Search for the cell housing the specified text and yield its (x, y) center coordinate. 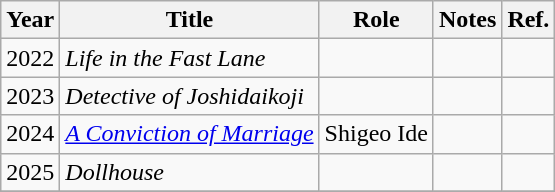
A Conviction of Marriage (190, 134)
Year (30, 20)
Detective of Joshidaikoji (190, 96)
2024 (30, 134)
Life in the Fast Lane (190, 58)
Shigeo Ide (376, 134)
2022 (30, 58)
Ref. (528, 20)
Role (376, 20)
Notes (467, 20)
2025 (30, 172)
2023 (30, 96)
Dollhouse (190, 172)
Title (190, 20)
